Identify which cell holds the provided text, then report its [X, Y] central coordinate. 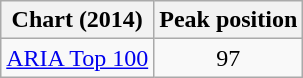
Peak position [228, 20]
ARIA Top 100 [78, 58]
Chart (2014) [78, 20]
97 [228, 58]
